For the text-containing cell, return its midpoint in [x, y] coordinate format. 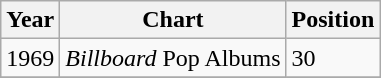
Billboard Pop Albums [173, 58]
30 [333, 58]
Position [333, 20]
1969 [30, 58]
Chart [173, 20]
Year [30, 20]
